From the cell containing the given text, extract its center point as [X, Y] coordinate. 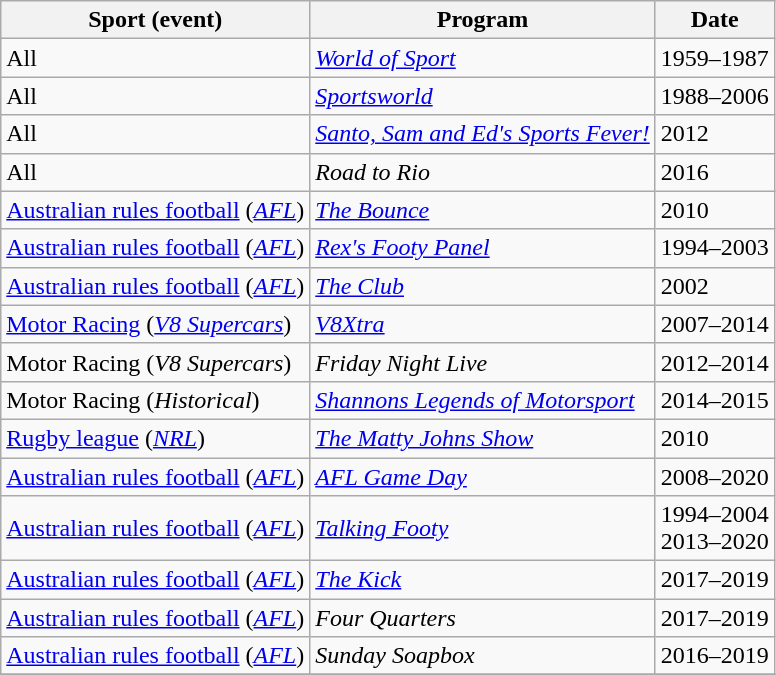
The Kick [482, 580]
Road to Rio [482, 172]
Friday Night Live [482, 362]
The Matty Johns Show [482, 438]
Sportsworld [482, 96]
Date [714, 20]
Program [482, 20]
2008–2020 [714, 477]
Sunday Soapbox [482, 656]
World of Sport [482, 58]
1994–2003 [714, 248]
2014–2015 [714, 400]
2012–2014 [714, 362]
V8Xtra [482, 324]
Motor Racing (Historical) [156, 400]
2016–2019 [714, 656]
2002 [714, 286]
The Club [482, 286]
The Bounce [482, 210]
AFL Game Day [482, 477]
Shannons Legends of Motorsport [482, 400]
2016 [714, 172]
1988–2006 [714, 96]
Santo, Sam and Ed's Sports Fever! [482, 134]
Rex's Footy Panel [482, 248]
Sport (event) [156, 20]
2012 [714, 134]
Talking Footy [482, 528]
1994–2004 2013–2020 [714, 528]
1959–1987 [714, 58]
Rugby league (NRL) [156, 438]
2007–2014 [714, 324]
Four Quarters [482, 618]
